Identify which cell holds the provided text, then report its (x, y) central coordinate. 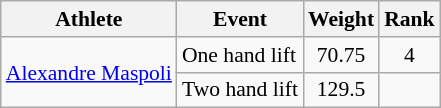
Rank (410, 19)
70.75 (341, 55)
One hand lift (240, 55)
Event (240, 19)
Weight (341, 19)
Athlete (89, 19)
129.5 (341, 90)
4 (410, 55)
Two hand lift (240, 90)
Alexandre Maspoli (89, 72)
